Determine the [X, Y] coordinate at the center of the cell enclosing the given text.  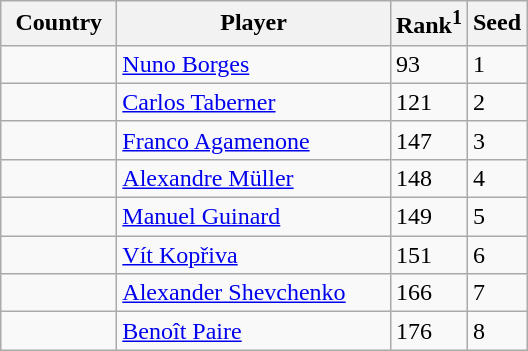
Vít Kopřiva [254, 255]
Rank1 [428, 24]
Carlos Taberner [254, 102]
147 [428, 140]
8 [496, 331]
2 [496, 102]
Nuno Borges [254, 64]
151 [428, 255]
6 [496, 255]
Alexandre Müller [254, 178]
Player [254, 24]
176 [428, 331]
Manuel Guinard [254, 217]
166 [428, 293]
5 [496, 217]
Benoît Paire [254, 331]
93 [428, 64]
7 [496, 293]
1 [496, 64]
Country [59, 24]
Seed [496, 24]
148 [428, 178]
Franco Agamenone [254, 140]
4 [496, 178]
149 [428, 217]
3 [496, 140]
Alexander Shevchenko [254, 293]
121 [428, 102]
